Identify which cell holds the provided text, then report its [x, y] central coordinate. 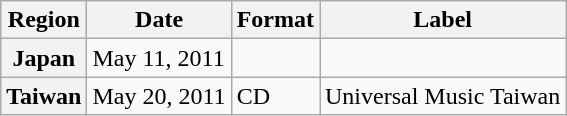
Format [275, 20]
Date [159, 20]
Taiwan [44, 96]
Label [443, 20]
May 20, 2011 [159, 96]
Region [44, 20]
Universal Music Taiwan [443, 96]
Japan [44, 58]
May 11, 2011 [159, 58]
CD [275, 96]
